Find where the given text appears and provide that cell's center as (X, Y) coordinate. 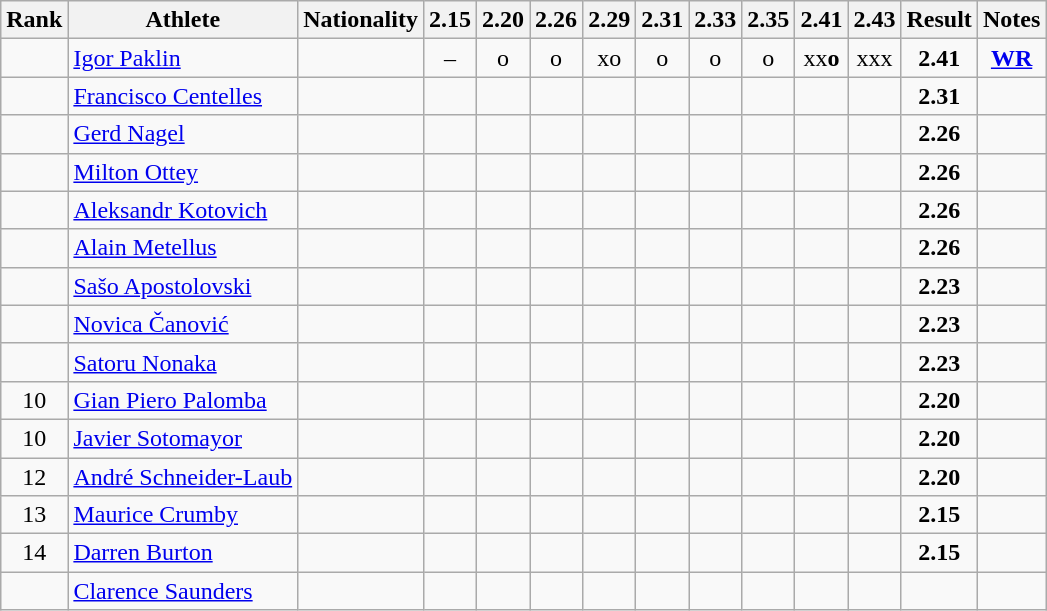
Clarence Saunders (183, 591)
Sašo Apostolovski (183, 286)
Gerd Nagel (183, 134)
André Schneider-Laub (183, 477)
2.29 (610, 20)
Notes (1011, 20)
xxo (822, 58)
Result (939, 20)
2.43 (874, 20)
– (450, 58)
Francisco Centelles (183, 96)
Maurice Crumby (183, 515)
Alain Metellus (183, 248)
Aleksandr Kotovich (183, 210)
xo (610, 58)
xxx (874, 58)
WR (1011, 58)
Nationality (361, 20)
2.35 (768, 20)
Novica Čanović (183, 324)
Javier Sotomayor (183, 438)
13 (34, 515)
Satoru Nonaka (183, 362)
12 (34, 477)
Igor Paklin (183, 58)
Darren Burton (183, 553)
2.33 (716, 20)
Milton Ottey (183, 172)
Gian Piero Palomba (183, 400)
Athlete (183, 20)
Rank (34, 20)
14 (34, 553)
